Find where the given text appears and provide that cell's center as (x, y) coordinate. 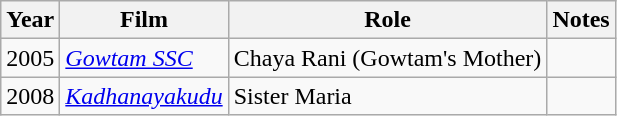
Gowtam SSC (144, 58)
Notes (581, 20)
Year (30, 20)
Kadhanayakudu (144, 96)
2008 (30, 96)
Sister Maria (388, 96)
2005 (30, 58)
Film (144, 20)
Role (388, 20)
Chaya Rani (Gowtam's Mother) (388, 58)
